For the text-containing cell, return its midpoint in (X, Y) coordinate format. 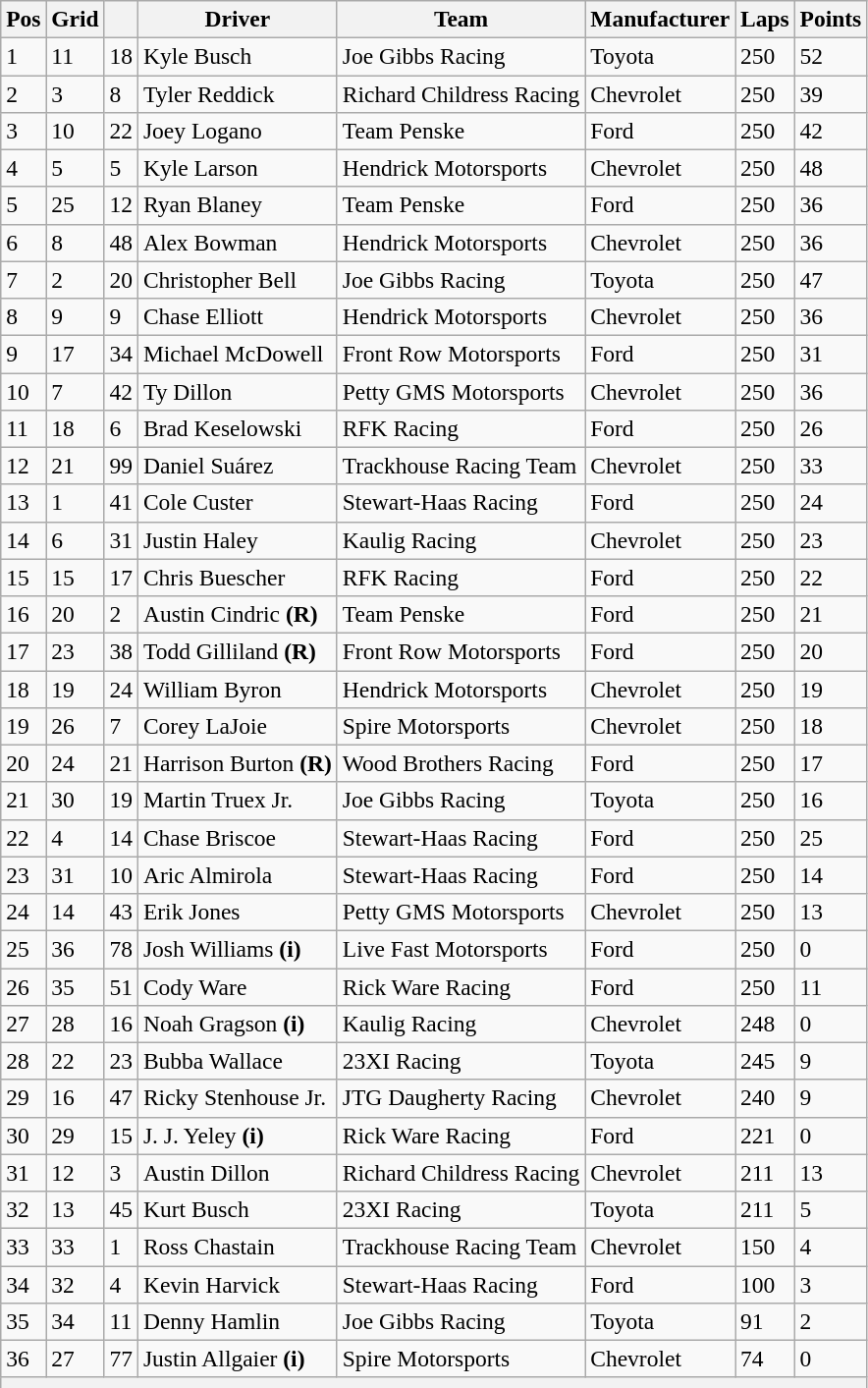
248 (766, 1024)
J. J. Yeley (i) (238, 1136)
91 (766, 1321)
Justin Haley (238, 540)
240 (766, 1098)
Chase Elliott (238, 316)
Kyle Larson (238, 168)
Grid (75, 19)
Chris Buescher (238, 578)
Aric Almirola (238, 875)
Tyler Reddick (238, 93)
Ricky Stenhouse Jr. (238, 1098)
Josh Williams (i) (238, 949)
Chase Briscoe (238, 838)
150 (766, 1247)
Christopher Bell (238, 280)
Points (831, 19)
Daniel Suárez (238, 466)
Harrison Burton (R) (238, 763)
Noah Gragson (i) (238, 1024)
Kevin Harvick (238, 1284)
Ty Dillon (238, 391)
Austin Cindric (R) (238, 614)
99 (121, 466)
45 (121, 1209)
Ross Chastain (238, 1247)
Austin Dillon (238, 1173)
Ryan Blaney (238, 205)
Cody Ware (238, 986)
Justin Allgaier (i) (238, 1359)
Corey LaJoie (238, 726)
Martin Truex Jr. (238, 801)
Cole Custer (238, 503)
Kurt Busch (238, 1209)
Kyle Busch (238, 56)
Live Fast Motorsports (461, 949)
Bubba Wallace (238, 1061)
51 (121, 986)
Driver (238, 19)
38 (121, 651)
Team (461, 19)
Laps (766, 19)
Joey Logano (238, 131)
Alex Bowman (238, 243)
Denny Hamlin (238, 1321)
Michael McDowell (238, 354)
William Byron (238, 689)
Erik Jones (238, 912)
100 (766, 1284)
Pos (24, 19)
39 (831, 93)
245 (766, 1061)
78 (121, 949)
Todd Gilliland (R) (238, 651)
52 (831, 56)
Manufacturer (660, 19)
77 (121, 1359)
Wood Brothers Racing (461, 763)
74 (766, 1359)
221 (766, 1136)
JTG Daugherty Racing (461, 1098)
41 (121, 503)
Brad Keselowski (238, 428)
43 (121, 912)
